Determine the (X, Y) coordinate at the center of the cell enclosing the given text.  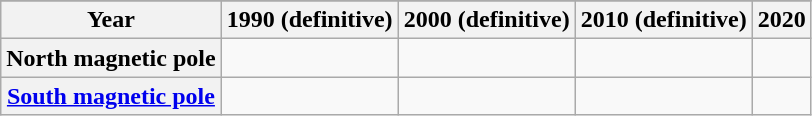
Year (111, 20)
2020 (782, 20)
2000 (definitive) (486, 20)
North magnetic pole (111, 58)
South magnetic pole (111, 96)
2010 (definitive) (664, 20)
1990 (definitive) (310, 20)
